Search for the cell housing the specified text and yield its [X, Y] center coordinate. 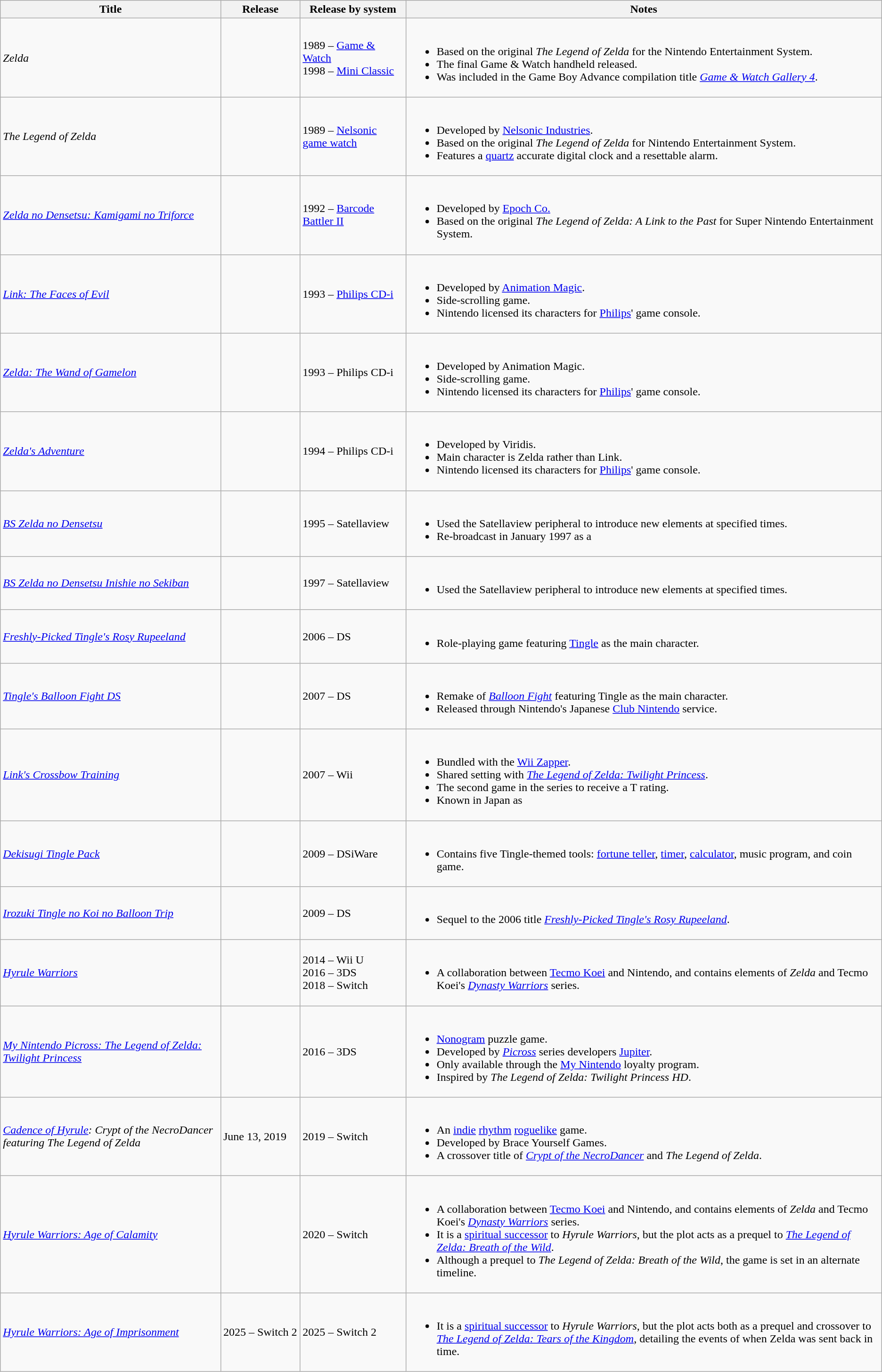
Sequel to the 2006 title Freshly-Picked Tingle's Rosy Rupeeland. [644, 913]
Zelda's Adventure [111, 451]
Hyrule Warriors: Age of Calamity [111, 1234]
2019 – Switch [353, 1136]
Release by system [353, 9]
Cadence of Hyrule: Crypt of the NecroDancer featuring The Legend of Zelda [111, 1136]
June 13, 2019 [260, 1136]
The Legend of Zelda [111, 137]
2009 – DS [353, 913]
Freshly-Picked Tingle's Rosy Rupeeland [111, 636]
Remake of Balloon Fight featuring Tingle as the main character.Released through Nintendo's Japanese Club Nintendo service. [644, 696]
Title [111, 9]
Zelda no Densetsu: Kamigami no Triforce [111, 215]
1992 – Barcode Battler II [353, 215]
1994 – Philips CD-i [353, 451]
BS Zelda no Densetsu Inishie no Sekiban [111, 583]
Release [260, 9]
BS Zelda no Densetsu [111, 523]
2007 – DS [353, 696]
2014 – Wii U 2016 – 3DS 2018 – Switch [353, 973]
Hyrule Warriors [111, 973]
Used the Satellaview peripheral to introduce new elements at specified times.Re-broadcast in January 1997 as a [644, 523]
Developed by Epoch Co.Based on the original The Legend of Zelda: A Link to the Past for Super Nintendo Entertainment System. [644, 215]
Hyrule Warriors: Age of Imprisonment [111, 1332]
Used the Satellaview peripheral to introduce new elements at specified times. [644, 583]
My Nintendo Picross: The Legend of Zelda: Twilight Princess [111, 1052]
2020 – Switch [353, 1234]
Irozuki Tingle no Koi no Balloon Trip [111, 913]
2016 – 3DS [353, 1052]
Link's Crossbow Training [111, 775]
Zelda [111, 57]
An indie rhythm roguelike game.Developed by Brace Yourself Games.A crossover title of Crypt of the NecroDancer and The Legend of Zelda. [644, 1136]
A collaboration between Tecmo Koei and Nintendo, and contains elements of Zelda and Tecmo Koei's Dynasty Warriors series. [644, 973]
2007 – Wii [353, 775]
1997 – Satellaview [353, 583]
Developed by Viridis.Main character is Zelda rather than Link.Nintendo licensed its characters for Philips' game console. [644, 451]
Notes [644, 9]
1989 – Game & Watch 1998 – Mini Classic [353, 57]
1989 – Nelsonic game watch [353, 137]
2009 – DSiWare [353, 854]
Zelda: The Wand of Gamelon [111, 372]
Tingle's Balloon Fight DS [111, 696]
1995 – Satellaview [353, 523]
Link: The Faces of Evil [111, 294]
Dekisugi Tingle Pack [111, 854]
2006 – DS [353, 636]
Role-playing game featuring Tingle as the main character. [644, 636]
Contains five Tingle-themed tools: fortune teller, timer, calculator, music program, and coin game. [644, 854]
